Find where the given text appears and provide that cell's center as [x, y] coordinate. 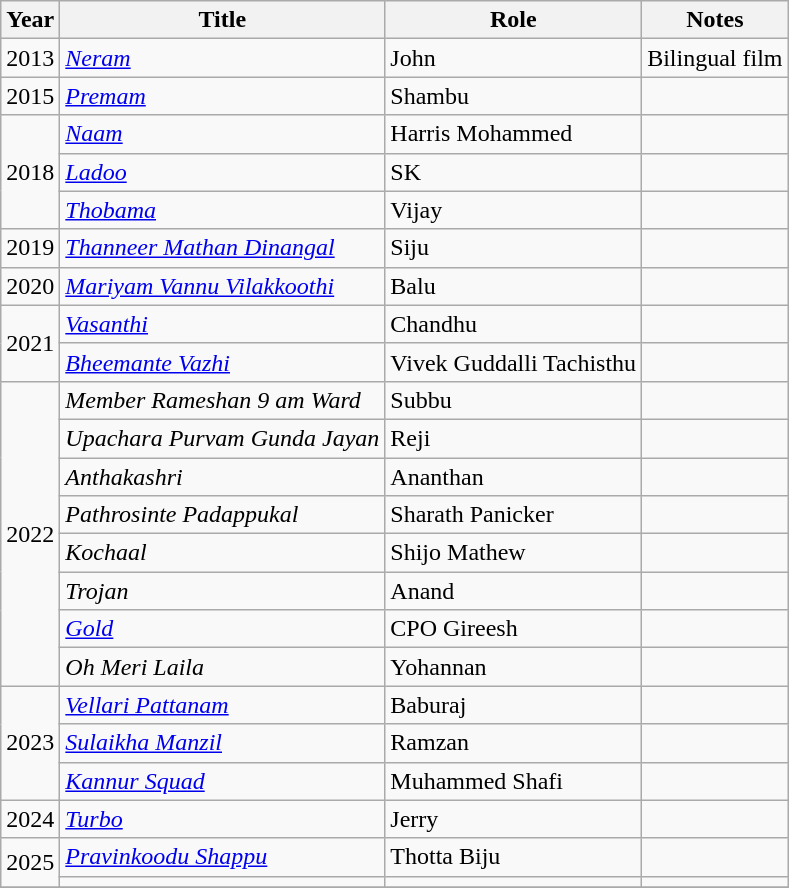
Title [222, 20]
Anand [514, 591]
Trojan [222, 591]
2015 [30, 96]
Upachara Purvam Gunda Jayan [222, 438]
Oh Meri Laila [222, 667]
Subbu [514, 400]
2013 [30, 58]
Shambu [514, 96]
Sulaikha Manzil [222, 743]
Vivek Guddalli Tachisthu [514, 362]
SK [514, 172]
2021 [30, 343]
Notes [715, 20]
Reji [514, 438]
Thotta Biju [514, 857]
Yohannan [514, 667]
John [514, 58]
Gold [222, 629]
Kannur Squad [222, 781]
Balu [514, 286]
Role [514, 20]
Baburaj [514, 705]
Thobama [222, 210]
Naam [222, 134]
Year [30, 20]
2023 [30, 743]
2024 [30, 819]
2025 [30, 862]
2020 [30, 286]
2022 [30, 533]
Thanneer Mathan Dinangal [222, 248]
Ananthan [514, 477]
Harris Mohammed [514, 134]
Jerry [514, 819]
Sharath Panicker [514, 515]
Ladoo [222, 172]
Vellari Pattanam [222, 705]
Muhammed Shafi [514, 781]
Turbo [222, 819]
Neram [222, 58]
Vijay [514, 210]
Kochaal [222, 553]
Siju [514, 248]
Vasanthi [222, 324]
Shijo Mathew [514, 553]
2019 [30, 248]
CPO Gireesh [514, 629]
Bilingual film [715, 58]
Pathrosinte Padappukal [222, 515]
Chandhu [514, 324]
Member Rameshan 9 am Ward [222, 400]
Pravinkoodu Shappu [222, 857]
Anthakashri [222, 477]
Ramzan [514, 743]
Bheemante Vazhi [222, 362]
Premam [222, 96]
Mariyam Vannu Vilakkoothi [222, 286]
2018 [30, 172]
